Return the [X, Y] coordinate for the center point of the cell that contains the specified text.  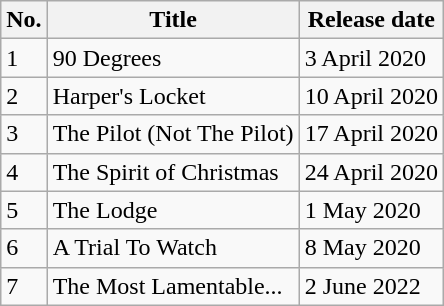
The Lodge [173, 210]
Title [173, 20]
10 April 2020 [371, 96]
7 [24, 286]
6 [24, 248]
The Pilot (Not The Pilot) [173, 134]
The Most Lamentable... [173, 286]
A Trial To Watch [173, 248]
8 May 2020 [371, 248]
4 [24, 172]
3 April 2020 [371, 58]
Harper's Locket [173, 96]
1 [24, 58]
2 [24, 96]
5 [24, 210]
No. [24, 20]
17 April 2020 [371, 134]
Release date [371, 20]
2 June 2022 [371, 286]
24 April 2020 [371, 172]
90 Degrees [173, 58]
3 [24, 134]
The Spirit of Christmas [173, 172]
1 May 2020 [371, 210]
